Locate the cell with the specified text and output its [X, Y] center coordinate. 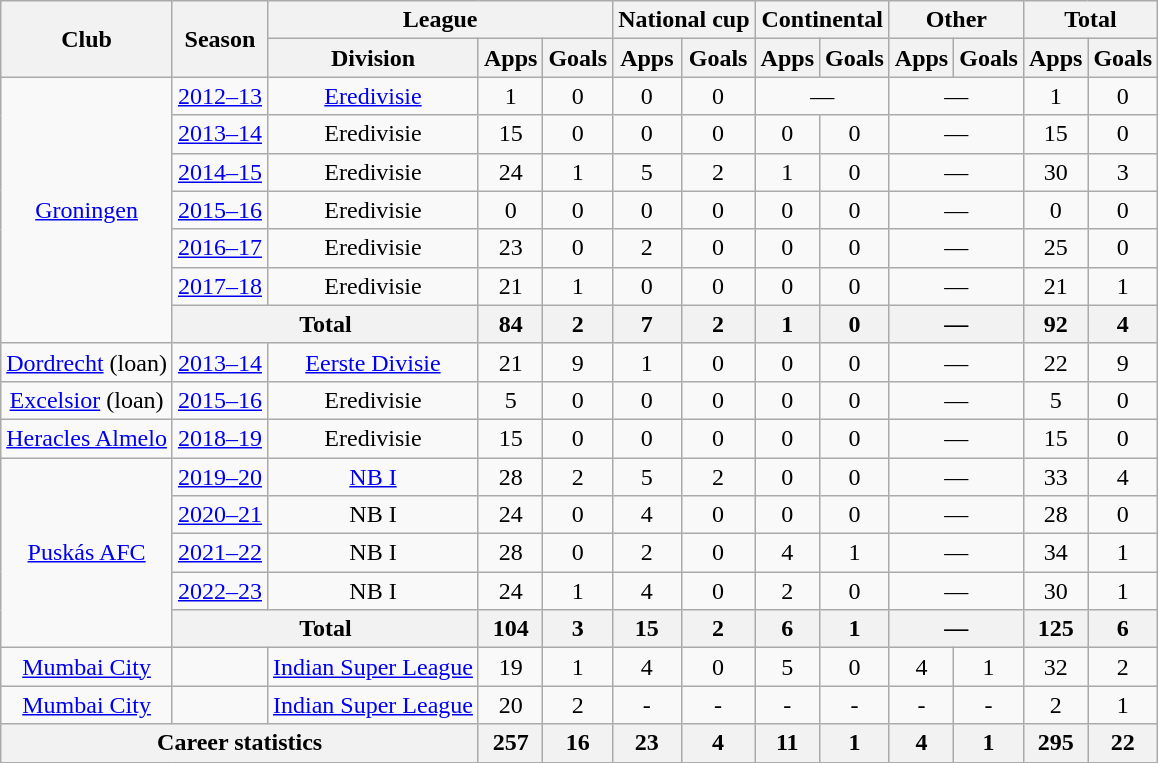
7 [647, 324]
25 [1055, 248]
Excelsior (loan) [87, 400]
34 [1055, 553]
295 [1055, 743]
Season [220, 39]
Groningen [87, 210]
Dordrecht (loan) [87, 362]
92 [1055, 324]
Continental [822, 20]
2016–17 [220, 248]
2020–21 [220, 515]
National cup [684, 20]
Club [87, 39]
20 [510, 705]
Division [372, 58]
2022–23 [220, 591]
11 [787, 743]
104 [510, 629]
Eerste Divisie [372, 362]
2018–19 [220, 438]
32 [1055, 667]
125 [1055, 629]
2017–18 [220, 286]
19 [510, 667]
2014–15 [220, 172]
2019–20 [220, 477]
33 [1055, 477]
League [440, 20]
Career statistics [240, 743]
2021–22 [220, 553]
257 [510, 743]
Puskás AFC [87, 553]
Heracles Almelo [87, 438]
2012–13 [220, 96]
16 [578, 743]
84 [510, 324]
Other [956, 20]
